Capture the cell that displays the provided text and extract its [X, Y] central coordinate. 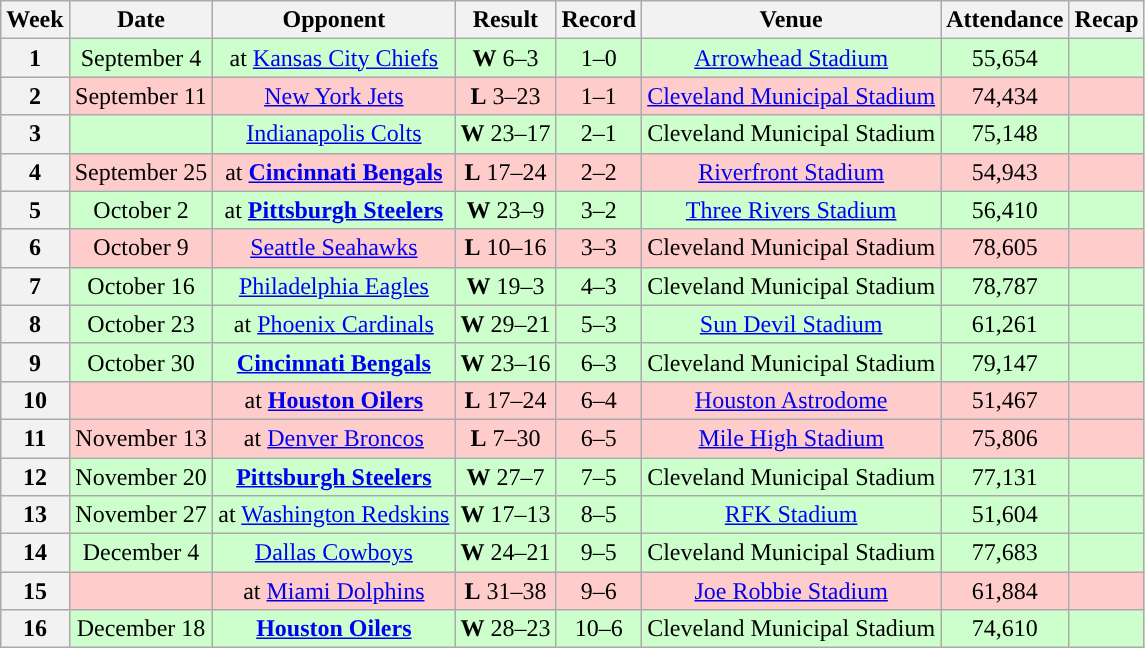
Result [506, 20]
61,884 [1005, 591]
Philadelphia Eagles [334, 286]
6–4 [599, 400]
L 10–16 [506, 248]
5 [35, 210]
79,147 [1005, 362]
9–6 [599, 591]
at Pittsburgh Steelers [334, 210]
L 7–30 [506, 438]
77,131 [1005, 477]
Joe Robbie Stadium [792, 591]
September 25 [141, 172]
W 24–21 [506, 553]
Pittsburgh Steelers [334, 477]
W 19–3 [506, 286]
10–6 [599, 629]
3–3 [599, 248]
78,787 [1005, 286]
at Denver Broncos [334, 438]
6–3 [599, 362]
78,605 [1005, 248]
Date [141, 20]
51,467 [1005, 400]
at Phoenix Cardinals [334, 324]
December 18 [141, 629]
2–2 [599, 172]
15 [35, 591]
Dallas Cowboys [334, 553]
13 [35, 515]
6–5 [599, 438]
October 23 [141, 324]
September 11 [141, 96]
Cincinnati Bengals [334, 362]
November 13 [141, 438]
W 27–7 [506, 477]
December 4 [141, 553]
3–2 [599, 210]
12 [35, 477]
Houston Astrodome [792, 400]
56,410 [1005, 210]
November 20 [141, 477]
Opponent [334, 20]
61,261 [1005, 324]
L 31–38 [506, 591]
at Houston Oilers [334, 400]
75,148 [1005, 134]
Houston Oilers [334, 629]
74,434 [1005, 96]
14 [35, 553]
October 16 [141, 286]
1–0 [599, 58]
8 [35, 324]
September 4 [141, 58]
7 [35, 286]
October 9 [141, 248]
3 [35, 134]
Recap [1106, 20]
L 3–23 [506, 96]
1–1 [599, 96]
Attendance [1005, 20]
2 [35, 96]
W 23–17 [506, 134]
16 [35, 629]
9–5 [599, 553]
74,610 [1005, 629]
Indianapolis Colts [334, 134]
Venue [792, 20]
Record [599, 20]
October 2 [141, 210]
11 [35, 438]
W 28–23 [506, 629]
4–3 [599, 286]
Arrowhead Stadium [792, 58]
9 [35, 362]
October 30 [141, 362]
RFK Stadium [792, 515]
6 [35, 248]
New York Jets [334, 96]
W 23–16 [506, 362]
Three Rivers Stadium [792, 210]
Seattle Seahawks [334, 248]
at Cincinnati Bengals [334, 172]
75,806 [1005, 438]
1 [35, 58]
54,943 [1005, 172]
W 6–3 [506, 58]
4 [35, 172]
Mile High Stadium [792, 438]
55,654 [1005, 58]
at Washington Redskins [334, 515]
5–3 [599, 324]
10 [35, 400]
51,604 [1005, 515]
W 29–21 [506, 324]
2–1 [599, 134]
November 27 [141, 515]
Riverfront Stadium [792, 172]
7–5 [599, 477]
at Kansas City Chiefs [334, 58]
W 23–9 [506, 210]
at Miami Dolphins [334, 591]
77,683 [1005, 553]
8–5 [599, 515]
Sun Devil Stadium [792, 324]
W 17–13 [506, 515]
Week [35, 20]
